Output the [x, y] coordinate of the center of the cell containing the given text.  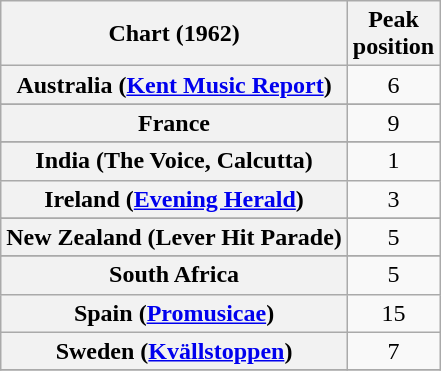
Spain (Promusicae) [174, 313]
New Zealand (Lever Hit Parade) [174, 237]
Chart (1962) [174, 34]
Sweden (Kvällstoppen) [174, 351]
15 [393, 313]
7 [393, 351]
1 [393, 161]
Australia (Kent Music Report) [174, 85]
6 [393, 85]
Peakposition [393, 34]
9 [393, 123]
3 [393, 199]
India (The Voice, Calcutta) [174, 161]
Ireland (Evening Herald) [174, 199]
France [174, 123]
South Africa [174, 275]
